Scan for the cell matching the given text and deliver its (x, y) coordinate at center. 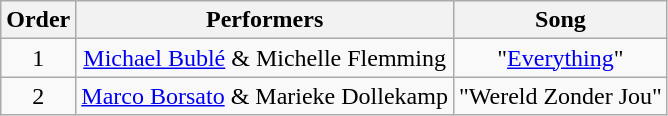
1 (38, 58)
Michael Bublé & Michelle Flemming (265, 58)
"Everything" (560, 58)
"Wereld Zonder Jou" (560, 96)
Performers (265, 20)
Marco Borsato & Marieke Dollekamp (265, 96)
Order (38, 20)
2 (38, 96)
Song (560, 20)
